Output the (X, Y) coordinate of the center of the cell containing the given text.  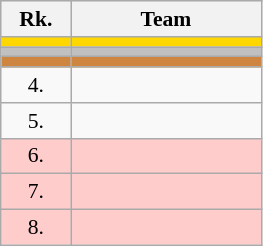
7. (36, 192)
5. (36, 121)
8. (36, 228)
4. (36, 85)
Rk. (36, 19)
6. (36, 156)
Team (166, 19)
